Find where the given text appears and provide that cell's center as (X, Y) coordinate. 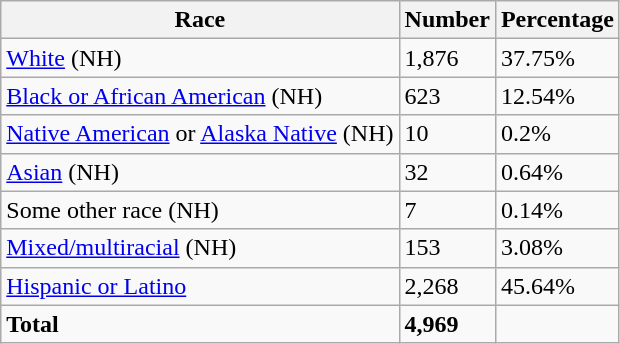
White (NH) (200, 58)
Total (200, 324)
Percentage (557, 20)
2,268 (447, 286)
37.75% (557, 58)
Black or African American (NH) (200, 96)
32 (447, 172)
153 (447, 248)
623 (447, 96)
Race (200, 20)
4,969 (447, 324)
Some other race (NH) (200, 210)
Hispanic or Latino (200, 286)
3.08% (557, 248)
Asian (NH) (200, 172)
1,876 (447, 58)
45.64% (557, 286)
12.54% (557, 96)
0.64% (557, 172)
10 (447, 134)
7 (447, 210)
Number (447, 20)
Mixed/multiracial (NH) (200, 248)
0.14% (557, 210)
Native American or Alaska Native (NH) (200, 134)
0.2% (557, 134)
